Return [X, Y] of the center of cell containing provided text 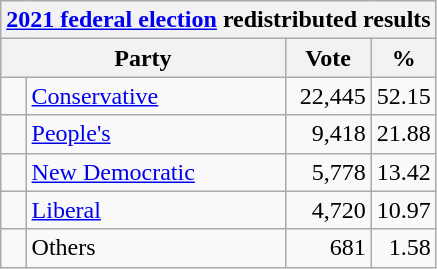
52.15 [404, 96]
People's [156, 134]
Conservative [156, 96]
Others [156, 248]
Liberal [156, 210]
Vote [328, 58]
4,720 [328, 210]
9,418 [328, 134]
2021 federal election redistributed results [218, 20]
1.58 [404, 248]
% [404, 58]
21.88 [404, 134]
22,445 [328, 96]
Party [143, 58]
681 [328, 248]
5,778 [328, 172]
New Democratic [156, 172]
13.42 [404, 172]
10.97 [404, 210]
